Search for the cell housing the specified text and yield its (X, Y) center coordinate. 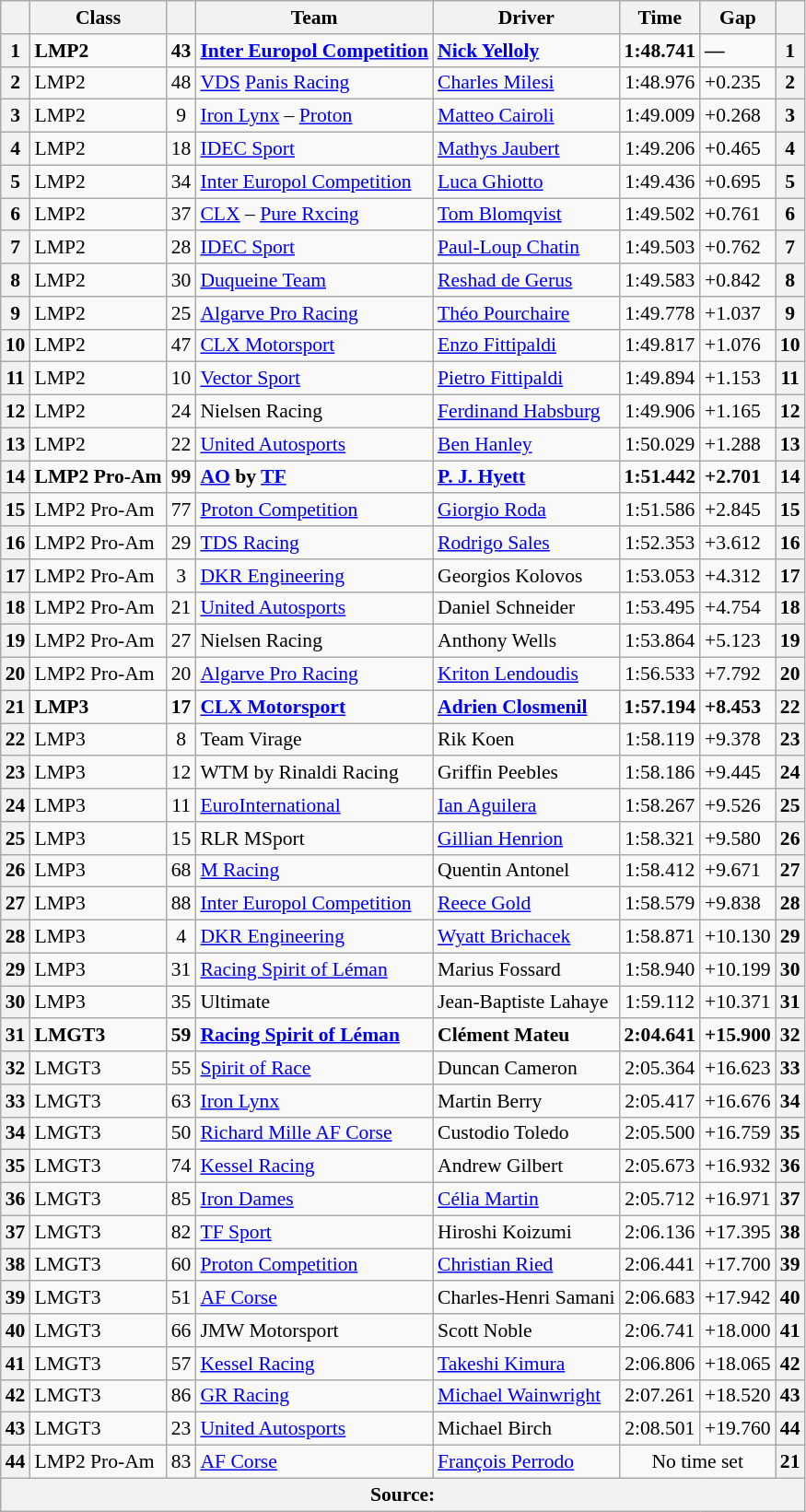
+2.701 (738, 477)
1:50.029 (660, 444)
+16.676 (738, 1101)
2:05.500 (660, 1133)
1:58.940 (660, 969)
2:06.683 (660, 1298)
Théo Pourchaire (527, 313)
Giorgio Roda (527, 510)
1:49.583 (660, 280)
Marius Fossard (527, 969)
1:58.412 (660, 871)
Richard Mille AF Corse (314, 1133)
Team (314, 18)
1:49.503 (660, 248)
55 (181, 1068)
2:05.364 (660, 1068)
AO by TF (314, 477)
Class (98, 18)
1:58.321 (660, 838)
Ian Aguilera (527, 805)
Rodrigo Sales (527, 543)
1:58.871 (660, 937)
Kriton Lendoudis (527, 674)
Mathys Jaubert (527, 149)
59 (181, 1036)
+16.971 (738, 1200)
1:49.009 (660, 116)
+9.378 (738, 740)
Ben Hanley (527, 444)
1:49.906 (660, 412)
1:51.586 (660, 510)
1:58.119 (660, 740)
60 (181, 1265)
Griffin Peebles (527, 773)
Charles Milesi (527, 83)
Célia Martin (527, 1200)
Rik Koen (527, 740)
Iron Lynx (314, 1101)
48 (181, 83)
1:48.976 (660, 83)
2:05.417 (660, 1101)
JMW Motorsport (314, 1330)
Source: (403, 1494)
2:04.641 (660, 1036)
+0.695 (738, 182)
Tom Blomqvist (527, 215)
+1.076 (738, 346)
83 (181, 1462)
Ferdinand Habsburg (527, 412)
+18.065 (738, 1364)
+1.153 (738, 379)
Daniel Schneider (527, 608)
Georgios Kolovos (527, 576)
TF Sport (314, 1232)
+4.312 (738, 576)
+3.612 (738, 543)
Custodio Toledo (527, 1133)
68 (181, 871)
Adrien Closmenil (527, 707)
Wyatt Brichacek (527, 937)
2:06.741 (660, 1330)
1:51.442 (660, 477)
P. J. Hyett (527, 477)
Reshad de Gerus (527, 280)
+2.845 (738, 510)
+0.842 (738, 280)
Paul-Loup Chatin (527, 248)
Gap (738, 18)
51 (181, 1298)
Gillian Henrion (527, 838)
Takeshi Kimura (527, 1364)
Christian Ried (527, 1265)
Jean-Baptiste Lahaye (527, 1002)
Michael Wainwright (527, 1396)
TDS Racing (314, 543)
+0.762 (738, 248)
EuroInternational (314, 805)
Enzo Fittipaldi (527, 346)
+0.761 (738, 215)
2:08.501 (660, 1429)
57 (181, 1364)
1:49.206 (660, 149)
Charles-Henri Samani (527, 1298)
1:49.778 (660, 313)
1:58.186 (660, 773)
Nick Yelloly (527, 51)
+9.445 (738, 773)
1:56.533 (660, 674)
Scott Noble (527, 1330)
+1.037 (738, 313)
+9.580 (738, 838)
Vector Sport (314, 379)
+1.288 (738, 444)
M Racing (314, 871)
+10.371 (738, 1002)
Pietro Fittipaldi (527, 379)
1:53.495 (660, 608)
Matteo Cairoli (527, 116)
+0.268 (738, 116)
+1.165 (738, 412)
— (738, 51)
1:49.502 (660, 215)
François Perrodo (527, 1462)
Quentin Antonel (527, 871)
2:05.712 (660, 1200)
Andrew Gilbert (527, 1166)
RLR MSport (314, 838)
+18.520 (738, 1396)
+0.465 (738, 149)
+18.000 (738, 1330)
66 (181, 1330)
77 (181, 510)
1:59.112 (660, 1002)
2:06.806 (660, 1364)
1:53.053 (660, 576)
Hiroshi Koizumi (527, 1232)
+10.199 (738, 969)
88 (181, 904)
74 (181, 1166)
50 (181, 1133)
85 (181, 1200)
Iron Lynx – Proton (314, 116)
1:57.194 (660, 707)
1:49.817 (660, 346)
+17.942 (738, 1298)
CLX – Pure Rxcing (314, 215)
1:52.353 (660, 543)
+19.760 (738, 1429)
No time set (698, 1462)
Spirit of Race (314, 1068)
63 (181, 1101)
+15.900 (738, 1036)
1:58.579 (660, 904)
+16.759 (738, 1133)
Duqueine Team (314, 280)
+8.453 (738, 707)
Martin Berry (527, 1101)
2:05.673 (660, 1166)
Clément Mateu (527, 1036)
Duncan Cameron (527, 1068)
+10.130 (738, 937)
Reece Gold (527, 904)
+17.700 (738, 1265)
+4.754 (738, 608)
Iron Dames (314, 1200)
86 (181, 1396)
+9.671 (738, 871)
2:06.441 (660, 1265)
82 (181, 1232)
Ultimate (314, 1002)
Michael Birch (527, 1429)
2:07.261 (660, 1396)
1:48.741 (660, 51)
47 (181, 346)
Driver (527, 18)
1:49.436 (660, 182)
1:53.864 (660, 641)
+0.235 (738, 83)
Time (660, 18)
WTM by Rinaldi Racing (314, 773)
1:49.894 (660, 379)
2:06.136 (660, 1232)
VDS Panis Racing (314, 83)
+9.838 (738, 904)
+17.395 (738, 1232)
+9.526 (738, 805)
+5.123 (738, 641)
GR Racing (314, 1396)
Anthony Wells (527, 641)
99 (181, 477)
+16.932 (738, 1166)
Luca Ghiotto (527, 182)
Team Virage (314, 740)
1:58.267 (660, 805)
+16.623 (738, 1068)
+7.792 (738, 674)
